Identify which cell holds the provided text, then report its (X, Y) central coordinate. 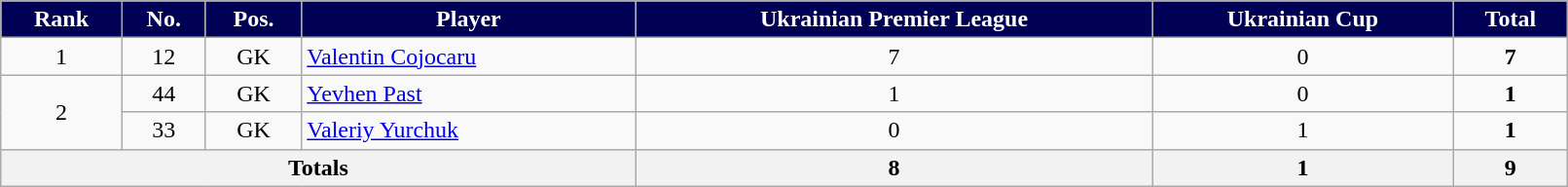
Rank (61, 19)
9 (1511, 168)
44 (164, 93)
8 (893, 168)
Player (469, 19)
Ukrainian Cup (1302, 19)
33 (164, 131)
No. (164, 19)
Ukrainian Premier League (893, 19)
Pos. (253, 19)
Valentin Cojocaru (469, 56)
Total (1511, 19)
Valeriy Yurchuk (469, 131)
2 (61, 112)
12 (164, 56)
Yevhen Past (469, 93)
Totals (318, 168)
